Pinpoint the cell where the given text exists, returning its [x, y] midpoint coordinate. 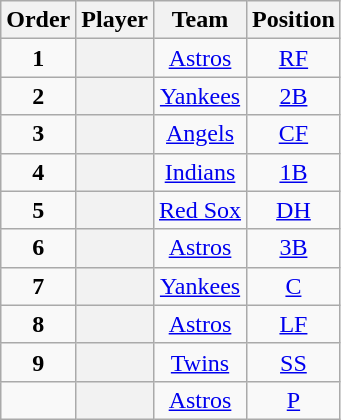
3 [38, 134]
P [294, 400]
9 [38, 362]
Order [38, 20]
Red Sox [200, 210]
Team [200, 20]
7 [38, 286]
Position [294, 20]
Twins [200, 362]
3B [294, 248]
CF [294, 134]
Indians [200, 172]
LF [294, 324]
1B [294, 172]
C [294, 286]
2 [38, 96]
8 [38, 324]
5 [38, 210]
2B [294, 96]
1 [38, 58]
DH [294, 210]
6 [38, 248]
RF [294, 58]
Player [115, 20]
SS [294, 362]
Angels [200, 134]
4 [38, 172]
